Search for the cell housing the specified text and yield its (x, y) center coordinate. 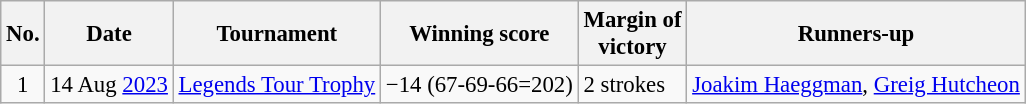
No. (23, 34)
2 strokes (632, 85)
−14 (67-69-66=202) (480, 85)
Runners-up (856, 34)
Winning score (480, 34)
Legends Tour Trophy (276, 85)
Margin ofvictory (632, 34)
Tournament (276, 34)
1 (23, 85)
Joakim Haeggman, Greig Hutcheon (856, 85)
14 Aug 2023 (109, 85)
Date (109, 34)
